Scan for the cell matching the given text and deliver its (X, Y) coordinate at center. 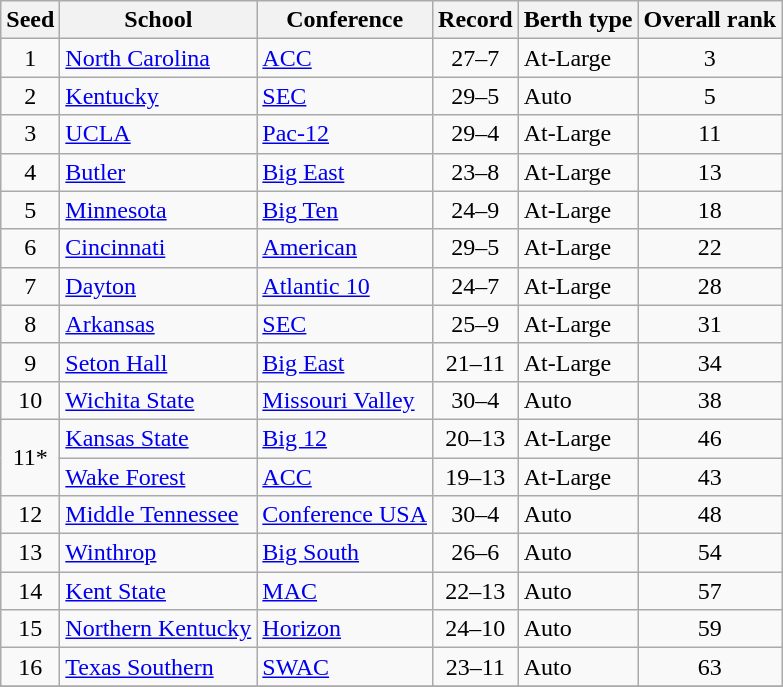
11 (710, 134)
23–8 (476, 172)
25–9 (476, 324)
Big Ten (345, 210)
28 (710, 286)
24–10 (476, 629)
38 (710, 400)
22–13 (476, 591)
24–7 (476, 286)
Atlantic 10 (345, 286)
Record (476, 20)
18 (710, 210)
Minnesota (158, 210)
Big 12 (345, 438)
Kentucky (158, 96)
16 (30, 667)
6 (30, 248)
Conference (345, 20)
Wake Forest (158, 477)
Berth type (578, 20)
57 (710, 591)
59 (710, 629)
North Carolina (158, 58)
Texas Southern (158, 667)
63 (710, 667)
Winthrop (158, 553)
UCLA (158, 134)
2 (30, 96)
27–7 (476, 58)
31 (710, 324)
7 (30, 286)
48 (710, 515)
Arkansas (158, 324)
Pac-12 (345, 134)
American (345, 248)
Northern Kentucky (158, 629)
Kent State (158, 591)
20–13 (476, 438)
15 (30, 629)
Cincinnati (158, 248)
Middle Tennessee (158, 515)
SWAC (345, 667)
Kansas State (158, 438)
26–6 (476, 553)
Missouri Valley (345, 400)
21–11 (476, 362)
School (158, 20)
23–11 (476, 667)
14 (30, 591)
MAC (345, 591)
Seton Hall (158, 362)
4 (30, 172)
24–9 (476, 210)
19–13 (476, 477)
Dayton (158, 286)
43 (710, 477)
22 (710, 248)
Butler (158, 172)
Seed (30, 20)
10 (30, 400)
54 (710, 553)
29–4 (476, 134)
46 (710, 438)
1 (30, 58)
Wichita State (158, 400)
Horizon (345, 629)
9 (30, 362)
Big South (345, 553)
Conference USA (345, 515)
Overall rank (710, 20)
8 (30, 324)
34 (710, 362)
12 (30, 515)
11* (30, 457)
